Pinpoint the cell where the given text exists, returning its [X, Y] midpoint coordinate. 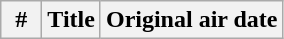
Title [72, 20]
Original air date [192, 20]
# [22, 20]
